Locate the cell with the specified text and output its (X, Y) center coordinate. 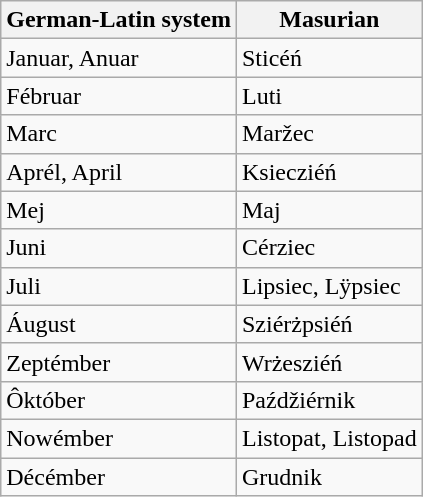
Listopat, Listopad (329, 438)
Marc (119, 134)
Sziérżpsiéń (329, 324)
Sticéń (329, 58)
Áugust (119, 324)
Juni (119, 248)
Décémber (119, 477)
Wrżesziéń (329, 362)
Januar, Anuar (119, 58)
Juli (119, 286)
Luti (329, 96)
Cérziec (329, 248)
German-Latin system (119, 20)
Zeptémber (119, 362)
Fébruar (119, 96)
Masurian (329, 20)
Lipsiec, Lÿpsiec (329, 286)
Ksiecziéń (329, 172)
Nowémber (119, 438)
Mej (119, 210)
Maržec (329, 134)
Grudnik (329, 477)
Paźdžiérnik (329, 400)
Maj (329, 210)
Ôktóber (119, 400)
Aprél, April (119, 172)
